Scan for the cell matching the given text and deliver its [X, Y] coordinate at center. 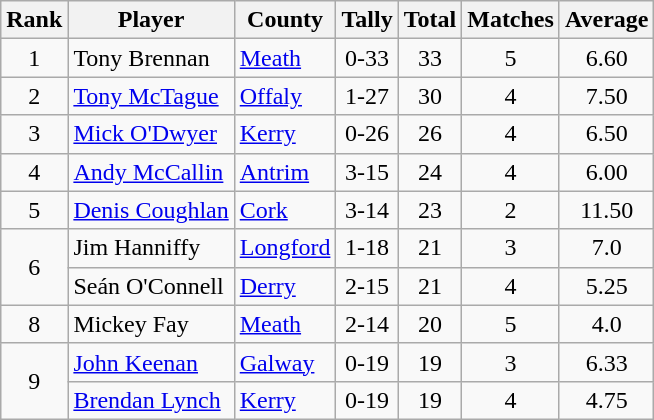
3-15 [367, 172]
6 [34, 267]
Denis Coughlan [151, 210]
2-15 [367, 286]
Tony McTague [151, 96]
Galway [285, 362]
1-27 [367, 96]
Antrim [285, 172]
John Keenan [151, 362]
33 [430, 58]
Rank [34, 20]
8 [34, 324]
Matches [511, 20]
11.50 [606, 210]
Tally [367, 20]
Brendan Lynch [151, 400]
2-14 [367, 324]
Jim Hanniffy [151, 248]
7.0 [606, 248]
Seán O'Connell [151, 286]
6.00 [606, 172]
Derry [285, 286]
7.50 [606, 96]
6.60 [606, 58]
Total [430, 20]
5.25 [606, 286]
0-33 [367, 58]
30 [430, 96]
Mickey Fay [151, 324]
Tony Brennan [151, 58]
County [285, 20]
Player [151, 20]
Cork [285, 210]
3-14 [367, 210]
24 [430, 172]
Mick O'Dwyer [151, 134]
1 [34, 58]
23 [430, 210]
1-18 [367, 248]
4.0 [606, 324]
26 [430, 134]
4.75 [606, 400]
Average [606, 20]
9 [34, 381]
6.50 [606, 134]
6.33 [606, 362]
Longford [285, 248]
Offaly [285, 96]
20 [430, 324]
Andy McCallin [151, 172]
0-26 [367, 134]
